For the text-containing cell, return its midpoint in [x, y] coordinate format. 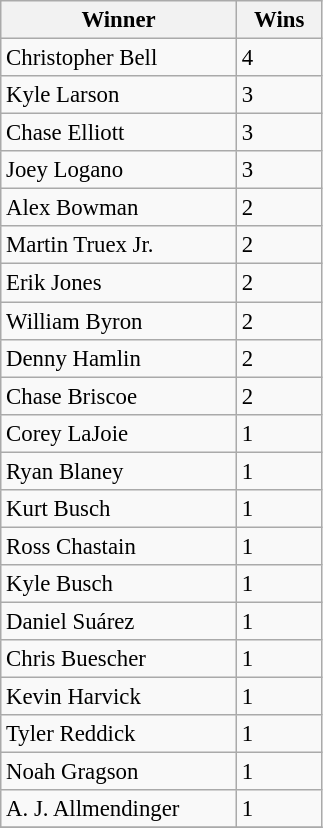
Ryan Blaney [119, 471]
Kyle Larson [119, 95]
Tyler Reddick [119, 734]
Kurt Busch [119, 509]
Ross Chastain [119, 546]
William Byron [119, 321]
A. J. Allmendinger [119, 809]
Wins [279, 20]
Corey LaJoie [119, 433]
Erik Jones [119, 283]
Denny Hamlin [119, 358]
Kyle Busch [119, 584]
Winner [119, 20]
Noah Gragson [119, 772]
4 [279, 58]
Chase Elliott [119, 133]
Chase Briscoe [119, 396]
Alex Bowman [119, 208]
Joey Logano [119, 170]
Christopher Bell [119, 58]
Kevin Harvick [119, 697]
Martin Truex Jr. [119, 245]
Chris Buescher [119, 659]
Daniel Suárez [119, 621]
